Return [X, Y] of the center of cell containing provided text 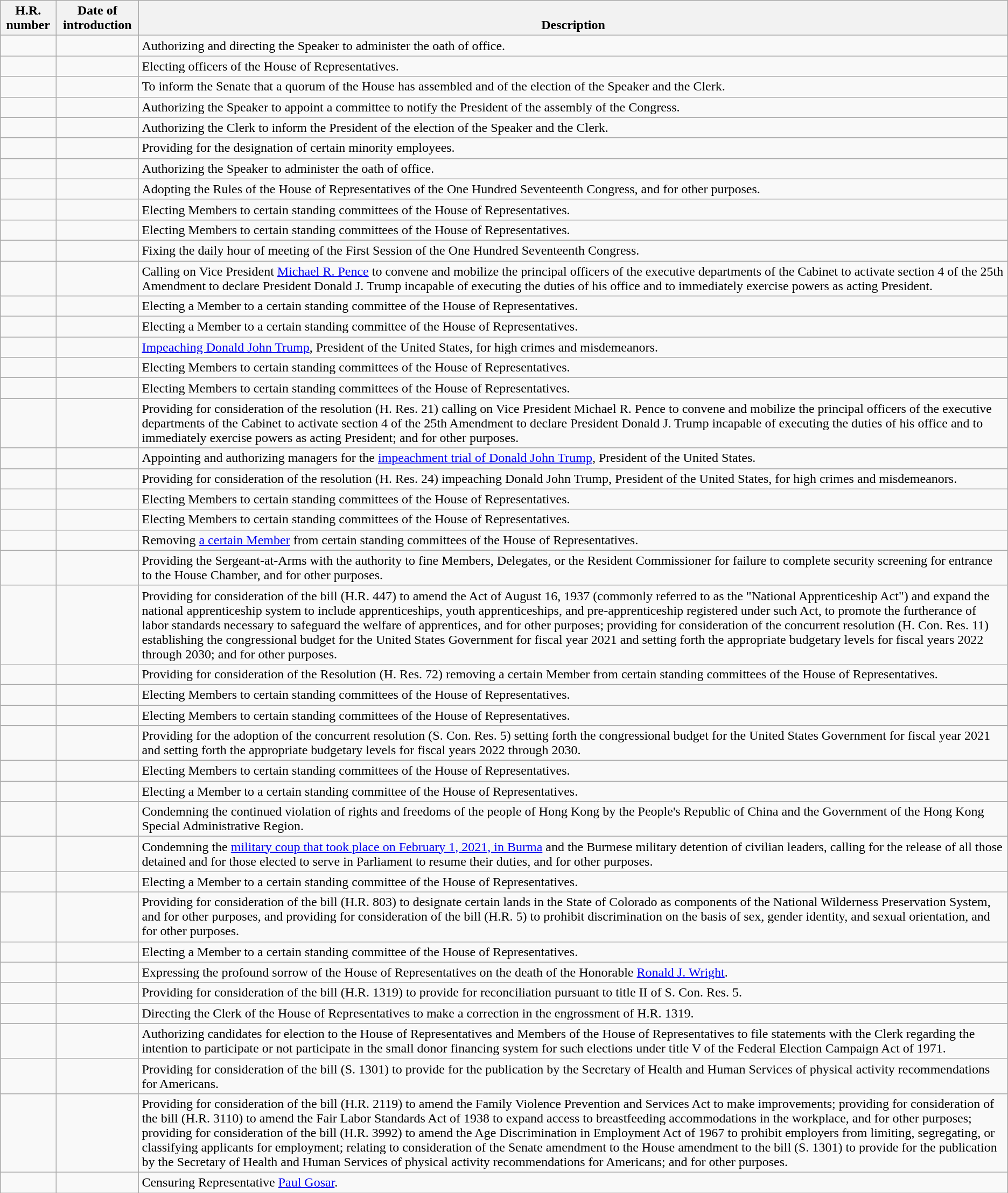
H.R. number [28, 18]
Removing a certain Member from certain standing committees of the House of Representatives. [573, 540]
Providing for consideration of the bill (H.R. 1319) to provide for reconciliation pursuant to title II of S. Con. Res. 5. [573, 993]
Appointing and authorizing managers for the impeachment trial of Donald John Trump, President of the United States. [573, 458]
Description [573, 18]
Fixing the daily hour of meeting of the First Session of the One Hundred Seventeenth Congress. [573, 250]
Authorizing and directing the Speaker to administer the oath of office. [573, 46]
Providing for the designation of certain minority employees. [573, 148]
Date of introduction [97, 18]
Expressing the profound sorrow of the House of Representatives on the death of the Honorable Ronald J. Wright. [573, 972]
Authorizing the Clerk to inform the President of the election of the Speaker and the Clerk. [573, 128]
Authorizing the Speaker to administer the oath of office. [573, 169]
Directing the Clerk of the House of Representatives to make a correction in the engrossment of H.R. 1319. [573, 1013]
Impeaching Donald John Trump, President of the United States, for high crimes and misdemeanors. [573, 347]
Censuring Representative Paul Gosar. [573, 1182]
Electing officers of the House of Representatives. [573, 66]
Authorizing the Speaker to appoint a committee to notify the President of the assembly of the Congress. [573, 107]
To inform the Senate that a quorum of the House has assembled and of the election of the Speaker and the Clerk. [573, 87]
Adopting the Rules of the House of Representatives of the One Hundred Seventeenth Congress, and for other purposes. [573, 189]
